Scan for the cell matching the given text and deliver its [X, Y] coordinate at center. 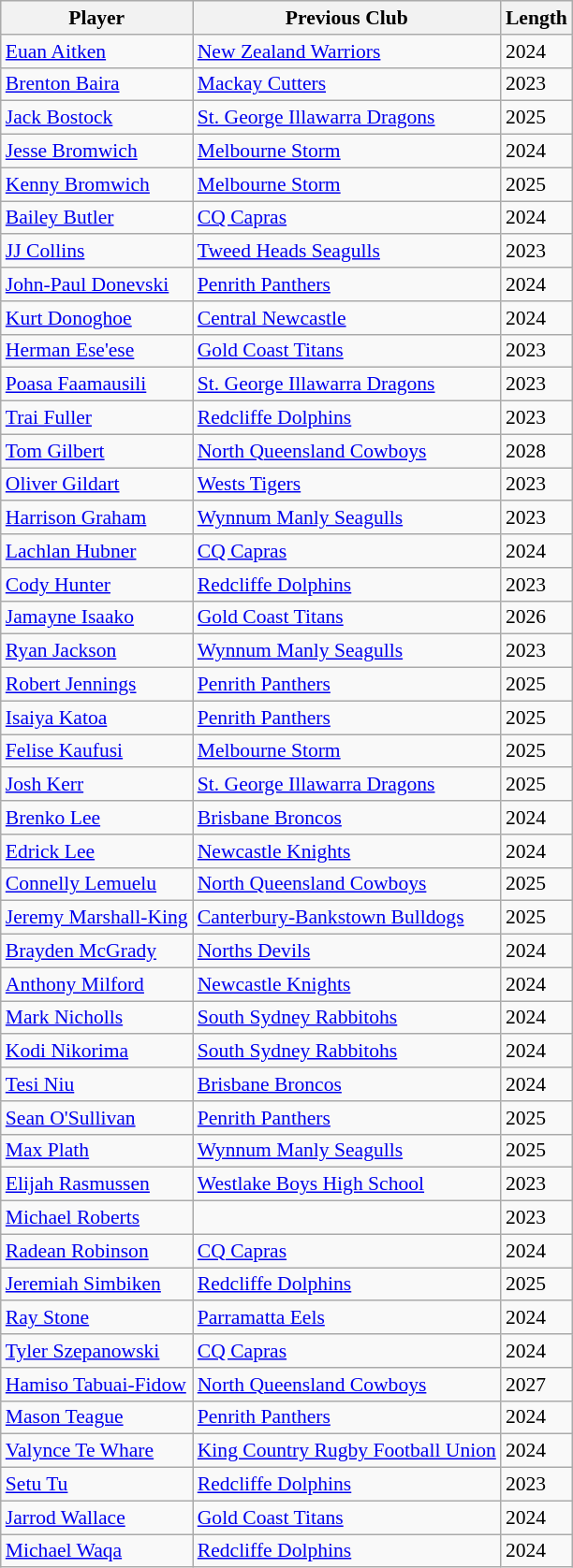
Poasa Faamausili [97, 385]
Connelly Lemuelu [97, 884]
Brenton Baira [97, 84]
Westlake Boys High School [346, 1184]
Felise Kaufusi [97, 751]
Wests Tigers [346, 485]
Parramatta Eels [346, 1318]
Length [536, 18]
Mark Nicholls [97, 1018]
Tyler Szepanowski [97, 1351]
2027 [536, 1385]
Kenny Bromwich [97, 184]
Hamiso Tabuai-Fidow [97, 1385]
Jack Bostock [97, 118]
Jamayne Isaako [97, 617]
Euan Aitken [97, 51]
Elijah Rasmussen [97, 1184]
2026 [536, 617]
Michael Waqa [97, 1551]
Lachlan Hubner [97, 551]
Valynce Te Whare [97, 1451]
Edrick Lee [97, 851]
Michael Roberts [97, 1218]
Brenko Lee [97, 818]
Jeremiah Simbiken [97, 1285]
Brayden McGrady [97, 951]
Herman Ese'ese [97, 351]
Mason Teague [97, 1417]
Harrison Graham [97, 518]
Max Plath [97, 1151]
Ray Stone [97, 1318]
Radean Robinson [97, 1251]
Bailey Butler [97, 218]
2028 [536, 451]
Cody Hunter [97, 585]
Jeremy Marshall-King [97, 918]
John-Paul Donevski [97, 284]
Josh Kerr [97, 785]
Oliver Gildart [97, 485]
Player [97, 18]
Kurt Donoghoe [97, 318]
Kodi Nikorima [97, 1052]
Jarrod Wallace [97, 1517]
Tesi Niu [97, 1084]
Trai Fuller [97, 418]
Ryan Jackson [97, 651]
Norths Devils [346, 951]
Jesse Bromwich [97, 152]
Canterbury-Bankstown Bulldogs [346, 918]
Tom Gilbert [97, 451]
Setu Tu [97, 1485]
New Zealand Warriors [346, 51]
King Country Rugby Football Union [346, 1451]
Anthony Milford [97, 984]
JJ Collins [97, 252]
Mackay Cutters [346, 84]
Robert Jennings [97, 685]
Central Newcastle [346, 318]
Tweed Heads Seagulls [346, 252]
Previous Club [346, 18]
Sean O'Sullivan [97, 1118]
Isaiya Katoa [97, 718]
